Search for the cell housing the specified text and yield its (x, y) center coordinate. 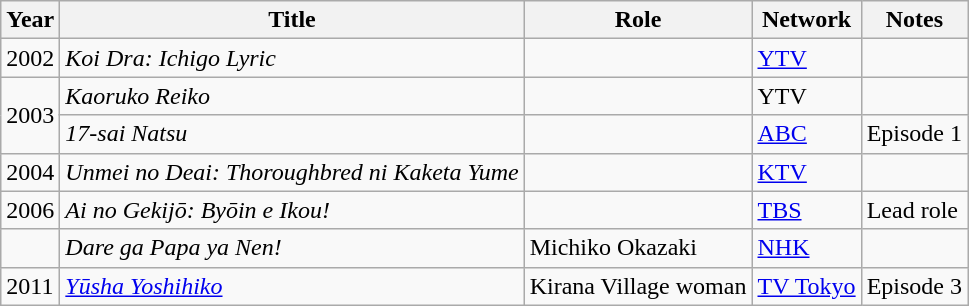
Lead role (914, 210)
Episode 1 (914, 134)
ABC (806, 134)
Title (292, 20)
KTV (806, 172)
Notes (914, 20)
Kaoruko Reiko (292, 96)
NHK (806, 248)
2006 (30, 210)
Michiko Okazaki (638, 248)
Episode 3 (914, 286)
2003 (30, 115)
Role (638, 20)
2002 (30, 58)
2011 (30, 286)
TBS (806, 210)
2004 (30, 172)
Koi Dra: Ichigo Lyric (292, 58)
Ai no Gekijō: Byōin e Ikou! (292, 210)
Kirana Village woman (638, 286)
Network (806, 20)
Unmei no Deai: Thoroughbred ni Kaketa Yume (292, 172)
Dare ga Papa ya Nen! (292, 248)
Yūsha Yoshihiko (292, 286)
TV Tokyo (806, 286)
Year (30, 20)
17-sai Natsu (292, 134)
